Determine the [X, Y] coordinate at the center of the cell enclosing the given text.  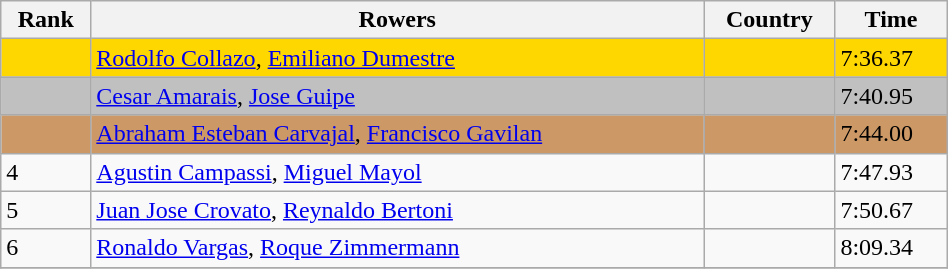
7:40.95 [891, 96]
Abraham Esteban Carvajal, Francisco Gavilan [398, 134]
Juan Jose Crovato, Reynaldo Bertoni [398, 210]
5 [46, 210]
4 [46, 172]
7:44.00 [891, 134]
7:50.67 [891, 210]
Time [891, 20]
Cesar Amarais, Jose Guipe [398, 96]
7:36.37 [891, 58]
Rowers [398, 20]
Country [770, 20]
Rodolfo Collazo, Emiliano Dumestre [398, 58]
7:47.93 [891, 172]
Agustin Campassi, Miguel Mayol [398, 172]
8:09.34 [891, 248]
Ronaldo Vargas, Roque Zimmermann [398, 248]
6 [46, 248]
Rank [46, 20]
